Output the [x, y] coordinate of the center of the cell containing the given text.  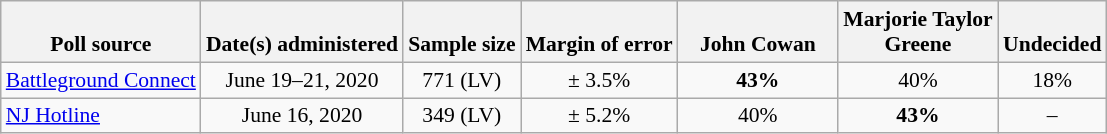
John Cowan [758, 32]
Undecided [1052, 32]
NJ Hotline [101, 116]
Battleground Connect [101, 80]
Poll source [101, 32]
± 5.2% [600, 116]
June 16, 2020 [302, 116]
Marjorie Taylor Greene [918, 32]
771 (LV) [462, 80]
– [1052, 116]
Sample size [462, 32]
Date(s) administered [302, 32]
18% [1052, 80]
June 19–21, 2020 [302, 80]
349 (LV) [462, 116]
Margin of error [600, 32]
± 3.5% [600, 80]
